Capture the cell that displays the provided text and extract its (X, Y) central coordinate. 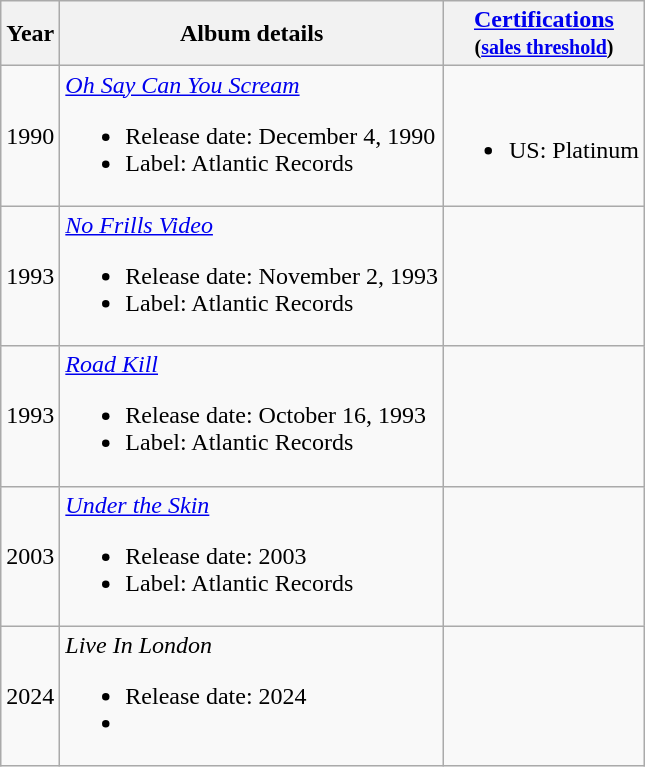
1990 (30, 136)
Year (30, 34)
No Frills VideoRelease date: November 2, 1993Label: Atlantic Records (252, 276)
2024 (30, 696)
US: Platinum (544, 136)
Under the SkinRelease date: 2003Label: Atlantic Records (252, 556)
2003 (30, 556)
Certifications(sales threshold) (544, 34)
Album details (252, 34)
Road KillRelease date: October 16, 1993Label: Atlantic Records (252, 416)
Live In LondonRelease date: 2024 (252, 696)
Oh Say Can You ScreamRelease date: December 4, 1990Label: Atlantic Records (252, 136)
